Detect which cell encompasses the target text, then output its (x, y) center coordinate. 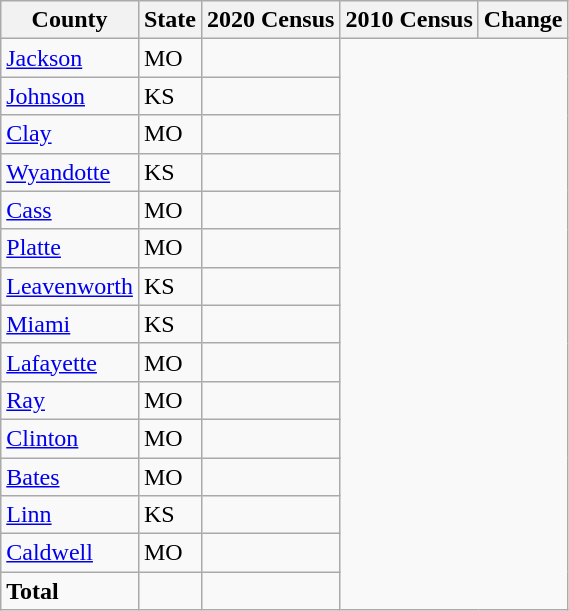
Clay (70, 134)
Linn (70, 515)
Cass (70, 210)
Bates (70, 477)
Ray (70, 400)
Wyandotte (70, 172)
Total (70, 591)
Leavenworth (70, 286)
County (70, 20)
Caldwell (70, 553)
Change (523, 20)
Miami (70, 324)
Johnson (70, 96)
2020 Census (270, 20)
Lafayette (70, 362)
State (170, 20)
Platte (70, 248)
2010 Census (409, 20)
Clinton (70, 438)
Jackson (70, 58)
